Scan for the cell matching the given text and deliver its (x, y) coordinate at center. 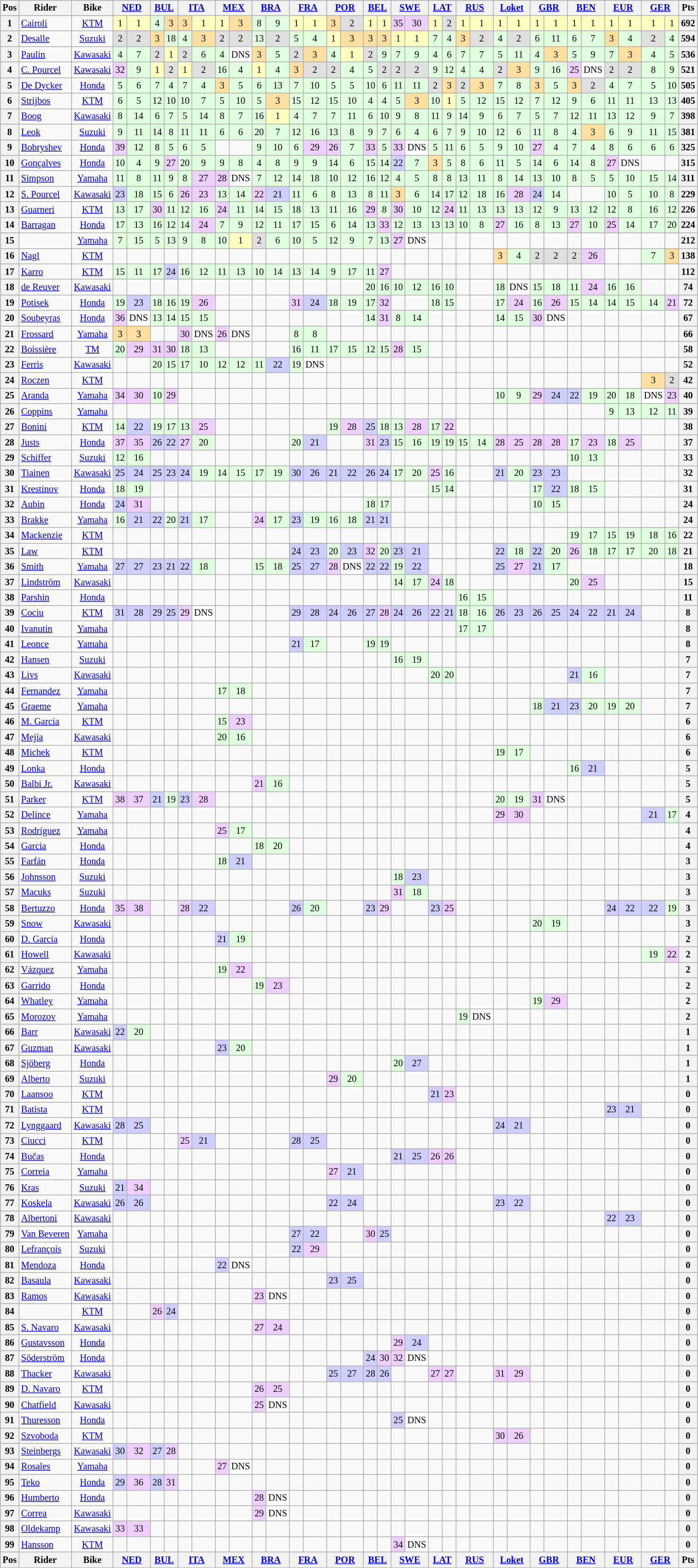
Delince (45, 815)
Whatley (45, 1001)
Mackenzie (45, 535)
76 (10, 1188)
Gustavsson (45, 1343)
83 (10, 1296)
Lindström (45, 582)
521 (688, 70)
Mendoza (45, 1265)
Garrido (45, 986)
Coppins (45, 411)
Rosales (45, 1467)
Söderström (45, 1358)
Brakke (45, 520)
Smith (45, 567)
112 (688, 272)
59 (10, 924)
Gonçalves (45, 163)
de Reuver (45, 287)
Leok (45, 132)
Snow (45, 924)
Strijbos (45, 101)
Boog (45, 117)
Sjöberg (45, 1063)
Rodríguez (45, 831)
44 (10, 691)
Soubeyras (45, 318)
53 (10, 831)
Barragan (45, 225)
87 (10, 1358)
C. Pourcel (45, 70)
73 (10, 1141)
80 (10, 1250)
Nagl (45, 256)
Thacker (45, 1374)
Ciucci (45, 1141)
89 (10, 1390)
D. Navaro (45, 1390)
Parshin (45, 598)
S. Pourcel (45, 194)
Aubin (45, 505)
224 (688, 225)
Lefrançois (45, 1250)
Koskela (45, 1203)
81 (10, 1265)
Balbi Jr. (45, 784)
Law (45, 551)
Correa (45, 1514)
Lynggaard (45, 1125)
505 (688, 85)
Johnsson (45, 877)
536 (688, 54)
93 (10, 1451)
41 (10, 644)
Boissière (45, 350)
45 (10, 707)
79 (10, 1234)
315 (688, 163)
70 (10, 1094)
325 (688, 148)
Thuresson (45, 1420)
Aranda (45, 396)
Van Beveren (45, 1234)
398 (688, 117)
97 (10, 1514)
78 (10, 1218)
Lonka (45, 768)
98 (10, 1529)
47 (10, 737)
226 (688, 210)
Howell (45, 955)
Vázquez (45, 970)
138 (688, 256)
Correia (45, 1172)
Teko (45, 1482)
Tiainen (45, 474)
Roczen (45, 380)
Cairoli (45, 24)
TM (92, 350)
88 (10, 1374)
Guarneri (45, 210)
Morozov (45, 1017)
Humberto (45, 1498)
Fernandez (45, 691)
Justs (45, 443)
91 (10, 1420)
75 (10, 1172)
Leonce (45, 644)
Paulin (45, 54)
381 (688, 132)
63 (10, 986)
Szvoboda (45, 1436)
Basaula (45, 1281)
69 (10, 1079)
Guzman (45, 1048)
90 (10, 1405)
Albertoni (45, 1218)
Ramos (45, 1296)
Desalle (45, 39)
Farfán (45, 861)
Mejía (45, 737)
212 (688, 241)
Macuks (45, 893)
Steinbergs (45, 1451)
Krestinov (45, 489)
Bobryshev (45, 148)
48 (10, 753)
49 (10, 768)
692 (688, 24)
Oldekamp (45, 1529)
60 (10, 939)
Parker (45, 800)
Hansen (45, 660)
Karro (45, 272)
95 (10, 1482)
Alberto (45, 1079)
311 (688, 178)
Simpson (45, 178)
229 (688, 194)
Potisek (45, 303)
S. Navaro (45, 1327)
50 (10, 784)
Ivanutin (45, 629)
61 (10, 955)
Hansson (45, 1544)
84 (10, 1312)
56 (10, 877)
99 (10, 1544)
92 (10, 1436)
De Dycker (45, 85)
405 (688, 101)
65 (10, 1017)
Schiffer (45, 458)
594 (688, 39)
Graeme (45, 707)
57 (10, 893)
51 (10, 800)
62 (10, 970)
Barr (45, 1032)
Laansoo (45, 1094)
M. García (45, 722)
55 (10, 861)
43 (10, 675)
Ferris (45, 365)
Bertuzzo (45, 908)
94 (10, 1467)
Bučas (45, 1157)
Garcia (45, 846)
D. García (45, 939)
Batista (45, 1110)
Kras (45, 1188)
64 (10, 1001)
Michek (45, 753)
71 (10, 1110)
86 (10, 1343)
77 (10, 1203)
85 (10, 1327)
68 (10, 1063)
Chatfield (45, 1405)
96 (10, 1498)
82 (10, 1281)
Cociu (45, 613)
46 (10, 722)
54 (10, 846)
Livs (45, 675)
Bonini (45, 427)
Frossard (45, 334)
